Scan for the cell matching the given text and deliver its [x, y] coordinate at center. 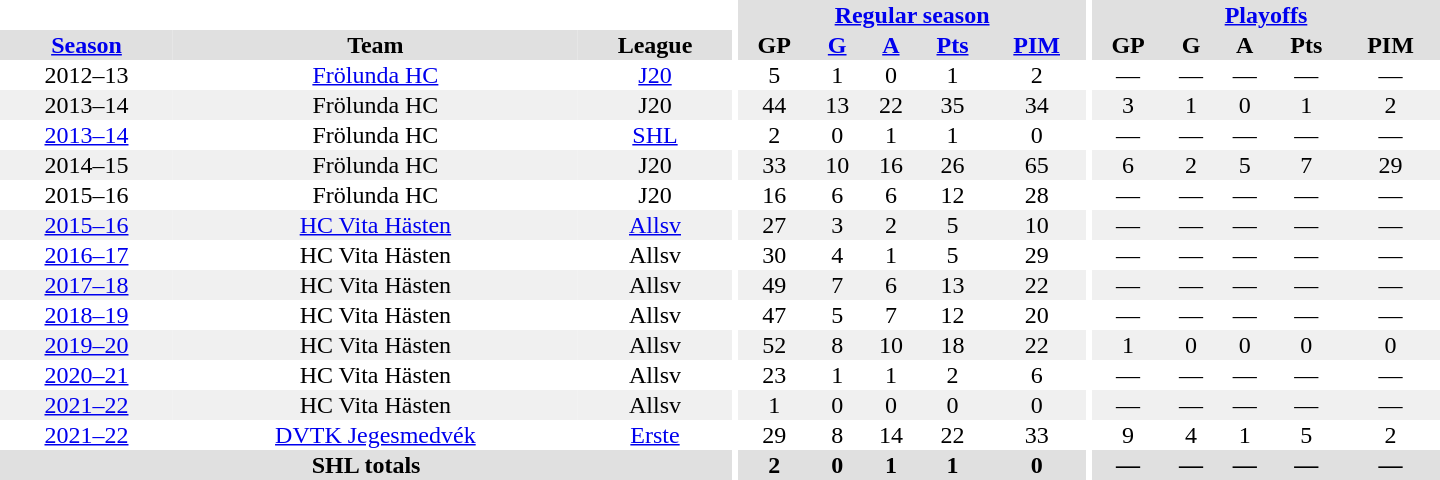
14 [891, 435]
DVTK Jegesmedvék [376, 435]
2020–21 [86, 375]
9 [1128, 435]
34 [1036, 105]
27 [774, 225]
Playoffs [1266, 15]
2019–20 [86, 345]
2017–18 [86, 285]
44 [774, 105]
18 [953, 345]
Regular season [912, 15]
2018–19 [86, 315]
28 [1036, 195]
26 [953, 165]
52 [774, 345]
Team [376, 45]
49 [774, 285]
2016–17 [86, 255]
47 [774, 315]
35 [953, 105]
30 [774, 255]
Erste [655, 435]
2014–15 [86, 165]
Season [86, 45]
65 [1036, 165]
23 [774, 375]
League [655, 45]
SHL totals [366, 465]
20 [1036, 315]
2012–13 [86, 75]
SHL [655, 135]
